Provide the (X, Y) coordinate of the cell's center where the given text is located.  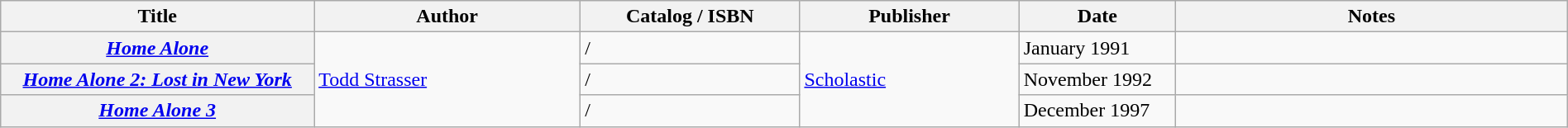
January 1991 (1097, 48)
November 1992 (1097, 79)
Author (447, 17)
Notes (1372, 17)
Date (1097, 17)
Scholastic (910, 79)
Home Alone 2: Lost in New York (157, 79)
Title (157, 17)
Home Alone (157, 48)
December 1997 (1097, 111)
Catalog / ISBN (690, 17)
Publisher (910, 17)
Home Alone 3 (157, 111)
Todd Strasser (447, 79)
